Output the (X, Y) coordinate of the center of the cell containing the given text.  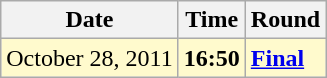
Final (285, 58)
Round (285, 20)
Time (212, 20)
October 28, 2011 (90, 58)
Date (90, 20)
16:50 (212, 58)
